Provide the [X, Y] coordinate of the cell's center where the given text is located.  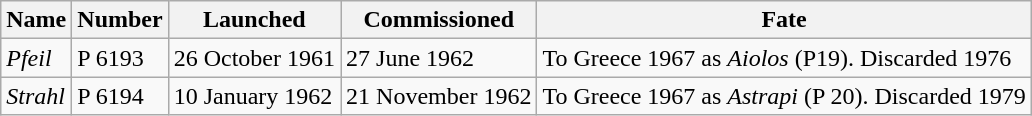
Strahl [36, 96]
26 October 1961 [254, 58]
10 January 1962 [254, 96]
To Greece 1967 as Astrapi (P 20). Discarded 1979 [784, 96]
Commissioned [439, 20]
Pfeil [36, 58]
To Greece 1967 as Aiolos (P19). Discarded 1976 [784, 58]
Name [36, 20]
27 June 1962 [439, 58]
P 6194 [120, 96]
21 November 1962 [439, 96]
Number [120, 20]
Launched [254, 20]
Fate [784, 20]
P 6193 [120, 58]
